Search for the cell housing the specified text and yield its (x, y) center coordinate. 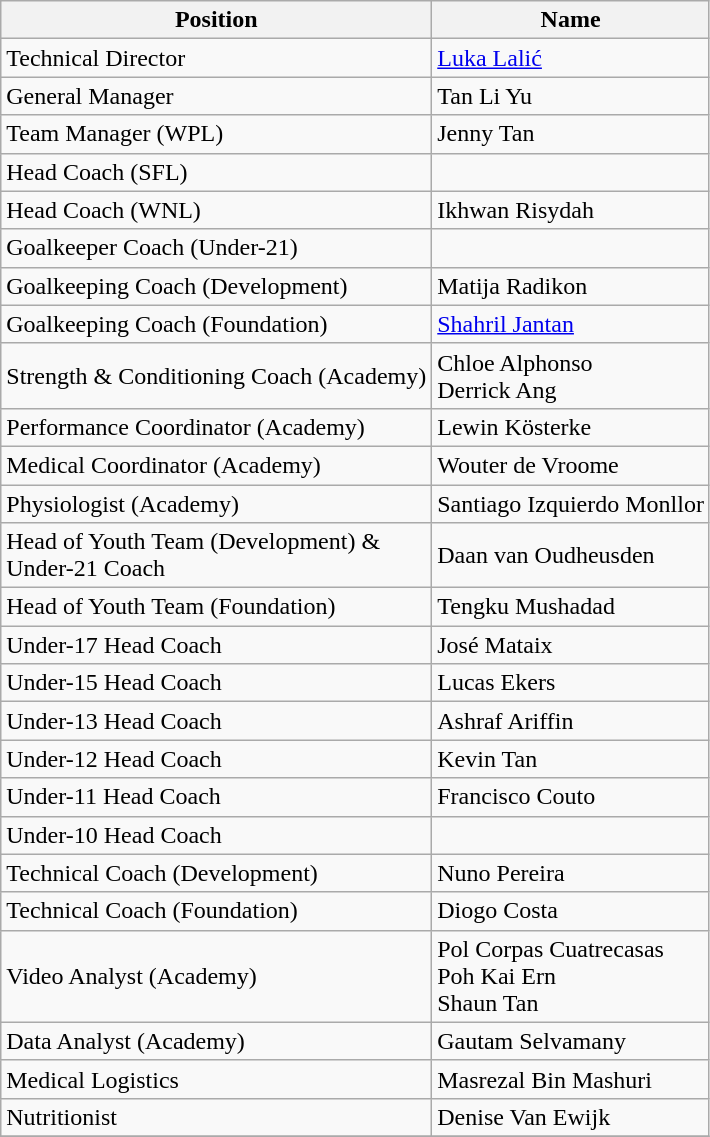
Tengku Mushadad (571, 607)
Under-15 Head Coach (216, 683)
Under-12 Head Coach (216, 759)
Santiago Izquierdo Monllor (571, 503)
Kevin Tan (571, 759)
Tan Li Yu (571, 96)
Wouter de Vroome (571, 465)
Luka Lalić (571, 58)
Shahril Jantan (571, 324)
Daan van Oudheusden (571, 556)
Under-17 Head Coach (216, 645)
Head Coach (SFL) (216, 172)
Technical Coach (Development) (216, 873)
Under-10 Head Coach (216, 835)
Gautam Selvamany (571, 1041)
Goalkeeping Coach (Development) (216, 286)
Technical Coach (Foundation) (216, 911)
Goalkeeper Coach (Under-21) (216, 248)
Head of Youth Team (Foundation) (216, 607)
Video Analyst (Academy) (216, 976)
Medical Logistics (216, 1079)
Performance Coordinator (Academy) (216, 427)
Strength & Conditioning Coach (Academy) (216, 376)
Ashraf Ariffin (571, 721)
Lewin Kösterke (571, 427)
Head Coach (WNL) (216, 210)
Under-13 Head Coach (216, 721)
José Mataix (571, 645)
Nuno Pereira (571, 873)
General Manager (216, 96)
Technical Director (216, 58)
Diogo Costa (571, 911)
Masrezal Bin Mashuri (571, 1079)
Team Manager (WPL) (216, 134)
Physiologist (Academy) (216, 503)
Lucas Ekers (571, 683)
Pol Corpas Cuatrecasas Poh Kai Ern Shaun Tan (571, 976)
Francisco Couto (571, 797)
Medical Coordinator (Academy) (216, 465)
Name (571, 20)
Data Analyst (Academy) (216, 1041)
Goalkeeping Coach (Foundation) (216, 324)
Position (216, 20)
Jenny Tan (571, 134)
Nutritionist (216, 1117)
Denise Van Ewijk (571, 1117)
Matija Radikon (571, 286)
Head of Youth Team (Development) & Under-21 Coach (216, 556)
Ikhwan Risydah (571, 210)
Under-11 Head Coach (216, 797)
Chloe Alphonso Derrick Ang (571, 376)
